Provide the [x, y] coordinate of the cell's center where the given text is located.  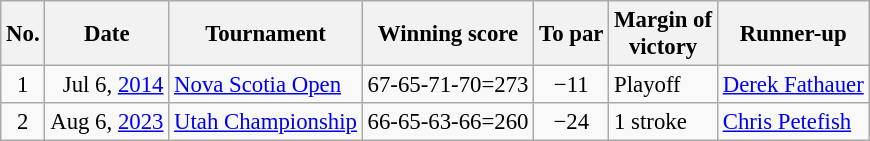
1 stroke [664, 122]
Chris Petefish [793, 122]
−24 [572, 122]
Derek Fathauer [793, 85]
66-65-63-66=260 [448, 122]
Date [107, 34]
Margin ofvictory [664, 34]
1 [23, 85]
2 [23, 122]
To par [572, 34]
−11 [572, 85]
Nova Scotia Open [266, 85]
Runner-up [793, 34]
No. [23, 34]
Aug 6, 2023 [107, 122]
Jul 6, 2014 [107, 85]
Utah Championship [266, 122]
Winning score [448, 34]
Playoff [664, 85]
67-65-71-70=273 [448, 85]
Tournament [266, 34]
